Return the [X, Y] coordinate for the center point of the cell that contains the specified text.  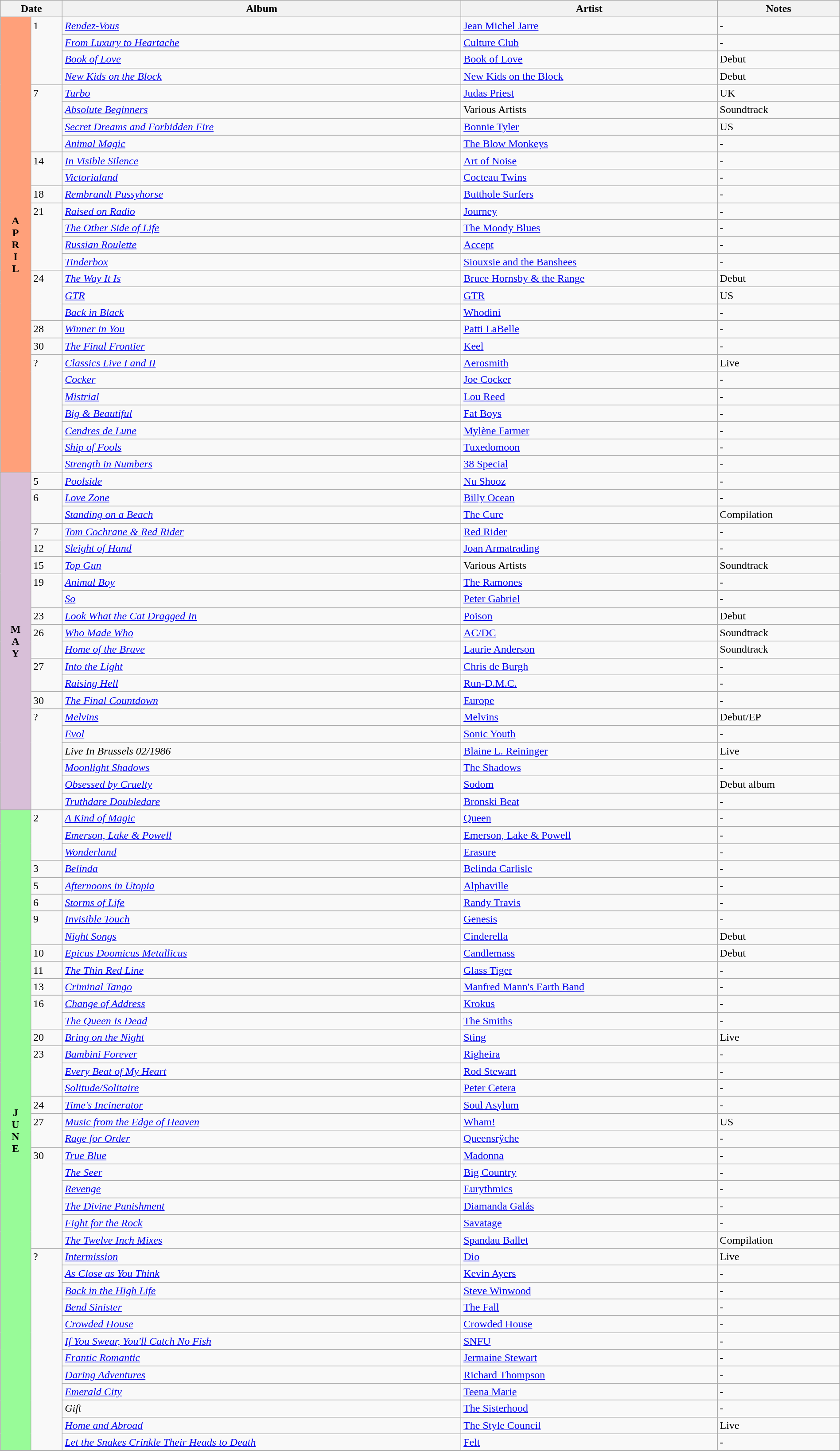
15 [46, 565]
9 [46, 928]
The Seer [262, 1172]
Randy Travis [589, 902]
Raising Hell [262, 683]
Aerosmith [589, 363]
Keel [589, 346]
Queen [589, 818]
Cocteau Twins [589, 177]
10 [46, 953]
Standing on a Beach [262, 515]
The Other Side of Life [262, 228]
Tinderbox [262, 262]
AC/DC [589, 633]
Richard Thompson [589, 1375]
38 Special [589, 464]
Sodom [589, 785]
Chris de Burgh [589, 666]
2 [46, 835]
Siouxsie and the Banshees [589, 262]
Whodini [589, 312]
Art of Noise [589, 160]
From Luxury to Heartache [262, 43]
Time's Incinerator [262, 1105]
Emerald City [262, 1392]
Joe Cocker [589, 380]
The Thin Red Line [262, 970]
Epicus Doomicus Metallicus [262, 953]
Peter Gabriel [589, 599]
A Kind of Magic [262, 818]
Cocker [262, 380]
Back in Black [262, 312]
Rod Stewart [589, 1071]
Genesis [589, 919]
Eurythmics [589, 1189]
Belinda Carlisle [589, 869]
Culture Club [589, 43]
Mylène Farmer [589, 430]
Journey [589, 211]
Bring on the Night [262, 1038]
As Close as You Think [262, 1273]
Love Zone [262, 498]
Billy Ocean [589, 498]
Laurie Anderson [589, 650]
Animal Magic [262, 144]
In Visible Silence [262, 160]
The Twelve Inch Mixes [262, 1240]
Truthdare Doubledare [262, 801]
Savatage [589, 1223]
Dio [589, 1256]
Bend Sinister [262, 1307]
11 [46, 970]
Rembrandt Pussyhorse [262, 194]
The Blow Monkeys [589, 144]
Glass Tiger [589, 970]
Winner in You [262, 329]
Secret Dreams and Forbidden Fire [262, 127]
SNFU [589, 1341]
Felt [589, 1442]
Cendres de Lune [262, 430]
Joan Armatrading [589, 549]
Every Beat of My Heart [262, 1071]
Accept [589, 245]
JUNE [16, 1130]
Night Songs [262, 936]
Animal Boy [262, 582]
The Queen Is Dead [262, 1020]
Bonnie Tyler [589, 127]
20 [46, 1038]
Notes [778, 9]
Moonlight Shadows [262, 768]
Rage for Order [262, 1139]
Afternoons in Utopia [262, 886]
Gift [262, 1408]
Invisible Touch [262, 919]
The Smiths [589, 1020]
Cinderella [589, 936]
The Cure [589, 515]
Erasure [589, 852]
Madonna [589, 1155]
Obsessed by Cruelty [262, 785]
19 [46, 591]
Frantic Romantic [262, 1358]
Peter Cetera [589, 1088]
Raised on Radio [262, 211]
Bambini Forever [262, 1054]
Solitude/Solitaire [262, 1088]
True Blue [262, 1155]
Kevin Ayers [589, 1273]
Debut/EP [778, 717]
Spandau Ballet [589, 1240]
Mistrial [262, 397]
Ship of Fools [262, 447]
Let the Snakes Crinkle Their Heads to Death [262, 1442]
Victorialand [262, 177]
Big Country [589, 1172]
Criminal Tango [262, 987]
Debut album [778, 785]
Date [31, 9]
Classics Live I and II [262, 363]
Storms of Life [262, 902]
13 [46, 987]
Into the Light [262, 666]
Jean Michel Jarre [589, 26]
The Fall [589, 1307]
Lou Reed [589, 397]
Turbo [262, 93]
Jermaine Stewart [589, 1358]
So [262, 599]
Wonderland [262, 852]
Europe [589, 700]
Daring Adventures [262, 1375]
Queensrÿche [589, 1139]
Music from the Edge of Heaven [262, 1122]
Red Rider [589, 532]
Rendez-Vous [262, 26]
Wham! [589, 1122]
Butthole Surfers [589, 194]
1 [46, 51]
Bronski Beat [589, 801]
Diamanda Galás [589, 1206]
Nu Shooz [589, 481]
Bruce Hornsby & the Range [589, 279]
Soul Asylum [589, 1105]
Alphaville [589, 886]
The Shadows [589, 768]
APRIL [16, 245]
Tuxedomoon [589, 447]
Tom Cochrane & Red Rider [262, 532]
Live In Brussels 02/1986 [262, 751]
Home of the Brave [262, 650]
MAY [16, 641]
3 [46, 869]
Big & Beautiful [262, 413]
Intermission [262, 1256]
Poison [589, 616]
The Moody Blues [589, 228]
Who Made Who [262, 633]
Sleight of Hand [262, 549]
Strength in Numbers [262, 464]
Righeira [589, 1054]
21 [46, 237]
Home and Abroad [262, 1425]
Steve Winwood [589, 1291]
Russian Roulette [262, 245]
Change of Address [262, 1004]
Teena Marie [589, 1392]
Top Gun [262, 565]
Album [262, 9]
Fight for the Rock [262, 1223]
16 [46, 1012]
The Sisterhood [589, 1408]
Patti LaBelle [589, 329]
UK [778, 93]
Look What the Cat Dragged In [262, 616]
The Ramones [589, 582]
18 [46, 194]
Fat Boys [589, 413]
Sonic Youth [589, 734]
28 [46, 329]
Blaine L. Reininger [589, 751]
Back in the High Life [262, 1291]
The Style Council [589, 1425]
26 [46, 641]
Evol [262, 734]
12 [46, 549]
Krokus [589, 1004]
The Final Countdown [262, 700]
The Way It Is [262, 279]
14 [46, 169]
Absolute Beginners [262, 110]
Sting [589, 1038]
If You Swear, You'll Catch No Fish [262, 1341]
The Final Frontier [262, 346]
Artist [589, 9]
Run-D.M.C. [589, 683]
Manfred Mann's Earth Band [589, 987]
Revenge [262, 1189]
Poolside [262, 481]
Candlemass [589, 953]
Belinda [262, 869]
Judas Priest [589, 93]
The Divine Punishment [262, 1206]
